Pinpoint the cell where the given text exists, returning its (x, y) midpoint coordinate. 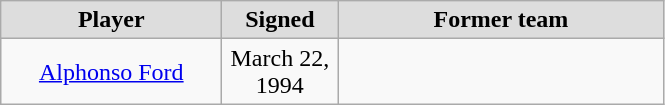
Player (112, 20)
Alphonso Ford (112, 72)
Former team (501, 20)
Signed (280, 20)
March 22, 1994 (280, 72)
